For the text-containing cell, return its midpoint in (X, Y) coordinate format. 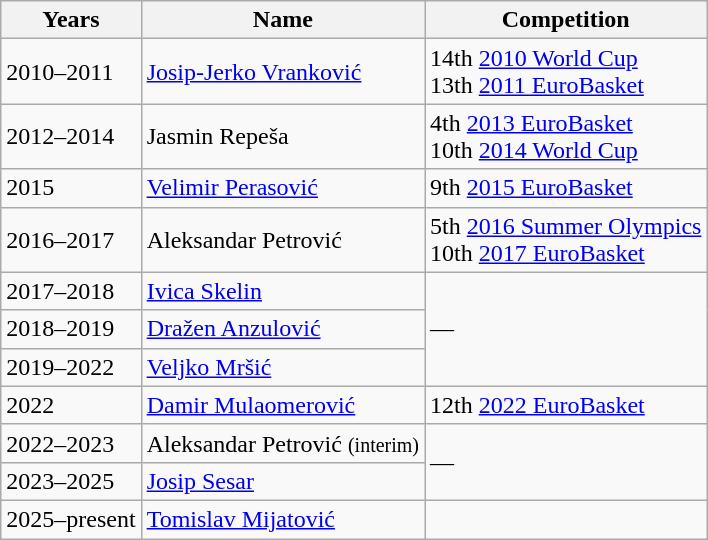
5th 2016 Summer Olympics10th 2017 EuroBasket (566, 240)
2022–2023 (71, 443)
2025–present (71, 519)
Veljko Mršić (282, 367)
2019–2022 (71, 367)
2012–2014 (71, 136)
4th 2013 EuroBasket 10th 2014 World Cup (566, 136)
2023–2025 (71, 481)
Years (71, 20)
Tomislav Mijatović (282, 519)
2022 (71, 405)
Name (282, 20)
2018–2019 (71, 329)
12th 2022 EuroBasket (566, 405)
2017–2018 (71, 291)
Aleksandar Petrović (interim) (282, 443)
Competition (566, 20)
Josip-Jerko Vranković (282, 72)
Ivica Skelin (282, 291)
Dražen Anzulović (282, 329)
9th 2015 EuroBasket (566, 188)
Josip Sesar (282, 481)
2016–2017 (71, 240)
2015 (71, 188)
2010–2011 (71, 72)
Aleksandar Petrović (282, 240)
Damir Mulaomerović (282, 405)
14th 2010 World Cup 13th 2011 EuroBasket (566, 72)
Jasmin Repeša (282, 136)
Velimir Perasović (282, 188)
